Output the (x, y) coordinate of the center of the cell containing the given text.  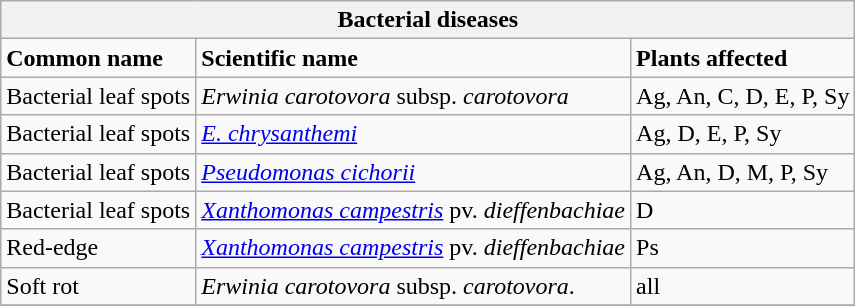
D (743, 210)
all (743, 286)
Plants affected (743, 58)
E. chrysanthemi (414, 134)
Pseudomonas cichorii (414, 172)
Ag, An, D, M, P, Sy (743, 172)
Scientific name (414, 58)
Ag, An, C, D, E, P, Sy (743, 96)
Common name (98, 58)
Ps (743, 248)
Erwinia carotovora subsp. carotovora (414, 96)
Soft rot (98, 286)
Red-edge (98, 248)
Ag, D, E, P, Sy (743, 134)
Erwinia carotovora subsp. carotovora. (414, 286)
Bacterial diseases (428, 20)
